Detect which cell encompasses the target text, then output its (X, Y) center coordinate. 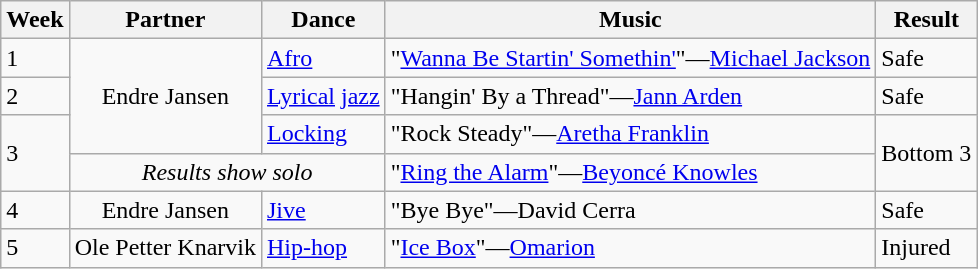
3 (35, 153)
Afro (323, 58)
1 (35, 58)
2 (35, 96)
Injured (926, 248)
"Ice Box"—Omarion (630, 248)
Music (630, 20)
"Ring the Alarm"—Beyoncé Knowles (630, 172)
Locking (323, 134)
Hip-hop (323, 248)
Jive (323, 210)
"Rock Steady"—Aretha Franklin (630, 134)
Bottom 3 (926, 153)
Dance (323, 20)
5 (35, 248)
Ole Petter Knarvik (165, 248)
Lyrical jazz (323, 96)
Results show solo (227, 172)
"Hangin' By a Thread"—Jann Arden (630, 96)
Result (926, 20)
"Bye Bye"—David Cerra (630, 210)
Week (35, 20)
Partner (165, 20)
"Wanna Be Startin' Somethin'"—Michael Jackson (630, 58)
4 (35, 210)
